Return [X, Y] of the center of cell containing provided text 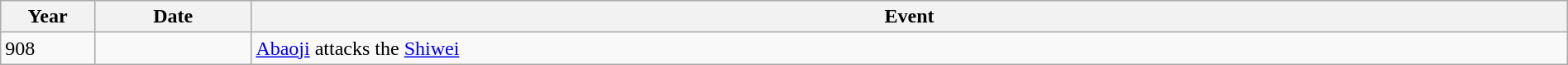
Abaoji attacks the Shiwei [910, 48]
Event [910, 17]
908 [48, 48]
Year [48, 17]
Date [172, 17]
